Pinpoint the cell where the given text exists, returning its [X, Y] midpoint coordinate. 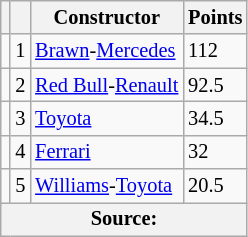
Williams-Toyota [106, 186]
32 [215, 152]
112 [215, 51]
3 [20, 118]
Source: [124, 219]
92.5 [215, 85]
Toyota [106, 118]
Red Bull-Renault [106, 85]
5 [20, 186]
Points [215, 17]
34.5 [215, 118]
Constructor [106, 17]
2 [20, 85]
1 [20, 51]
4 [20, 152]
Ferrari [106, 152]
20.5 [215, 186]
Brawn-Mercedes [106, 51]
